Find where the given text appears and provide that cell's center as [X, Y] coordinate. 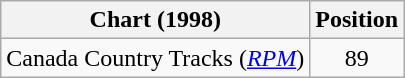
Canada Country Tracks (RPM) [156, 58]
89 [357, 58]
Position [357, 20]
Chart (1998) [156, 20]
